Search for the cell housing the specified text and yield its [x, y] center coordinate. 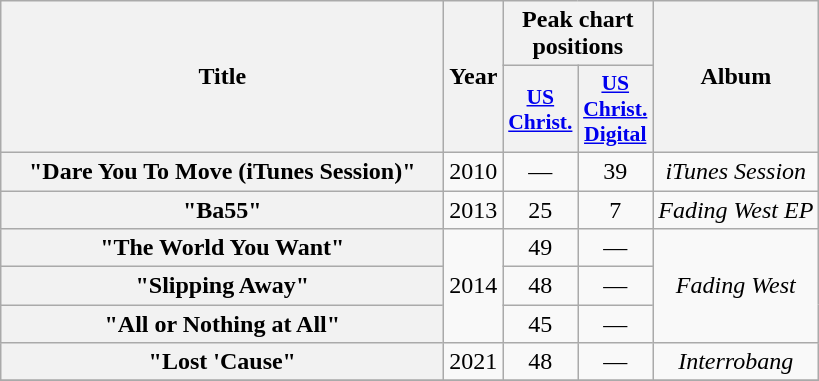
"Ba55" [222, 209]
iTunes Session [736, 171]
Year [474, 77]
39 [616, 171]
2014 [474, 286]
2021 [474, 362]
USChrist. [540, 110]
Title [222, 77]
2013 [474, 209]
"Lost 'Cause" [222, 362]
Album [736, 77]
Peak chart positions [578, 34]
Interrobang [736, 362]
"The World You Want" [222, 248]
49 [540, 248]
"All or Nothing at All" [222, 324]
Fading West [736, 286]
7 [616, 209]
45 [540, 324]
25 [540, 209]
Fading West EP [736, 209]
"Slipping Away" [222, 286]
2010 [474, 171]
USChrist.Digital [616, 110]
"Dare You To Move (iTunes Session)" [222, 171]
